Search for the cell housing the specified text and yield its [x, y] center coordinate. 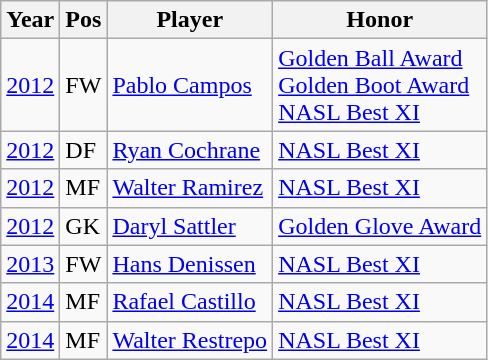
GK [84, 226]
Daryl Sattler [190, 226]
Walter Restrepo [190, 340]
Ryan Cochrane [190, 150]
Rafael Castillo [190, 302]
Hans Denissen [190, 264]
Year [30, 20]
Pos [84, 20]
DF [84, 150]
Player [190, 20]
Golden Ball Award Golden Boot Award NASL Best XI [380, 85]
Walter Ramirez [190, 188]
Pablo Campos [190, 85]
Golden Glove Award [380, 226]
Honor [380, 20]
2013 [30, 264]
